Return the (x, y) coordinate for the center point of the cell that contains the specified text.  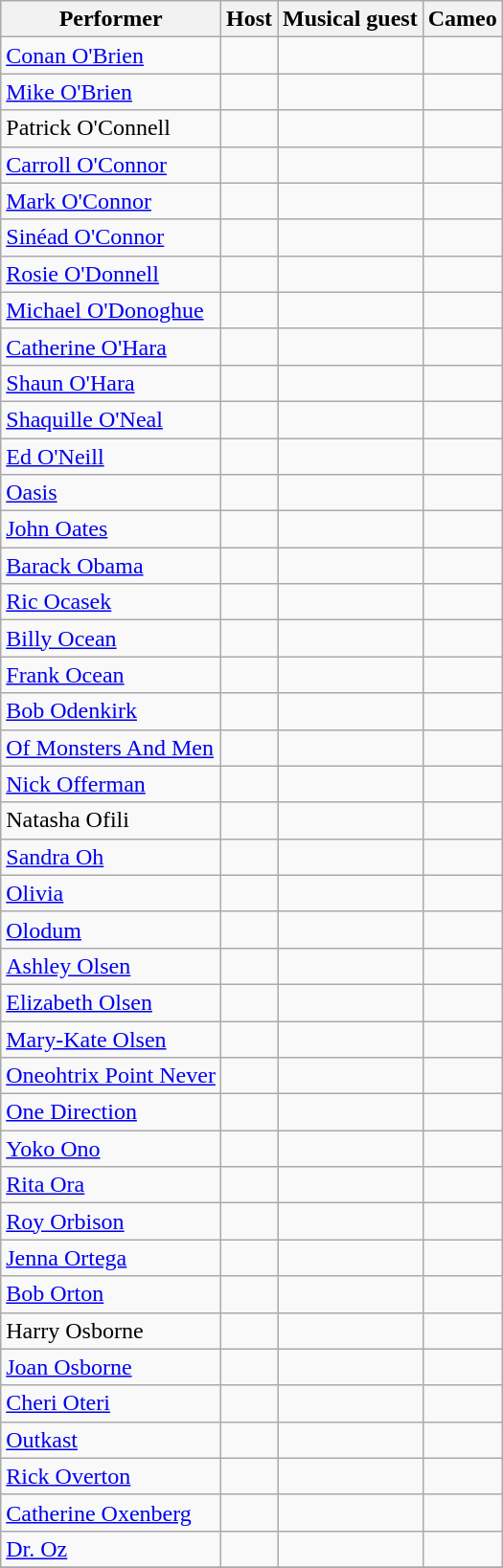
Olodum (111, 930)
Dr. Oz (111, 1549)
One Direction (111, 1112)
Ed O'Neill (111, 457)
Harry Osborne (111, 1331)
Rosie O'Donnell (111, 274)
Shaquille O'Neal (111, 419)
Sandra Oh (111, 857)
Yoko Ono (111, 1149)
Cameo (462, 19)
Patrick O'Connell (111, 128)
Olivia (111, 893)
Mike O'Brien (111, 92)
Cheri Oteri (111, 1403)
Catherine O'Hara (111, 347)
Jenna Ortega (111, 1258)
Barack Obama (111, 566)
Outkast (111, 1440)
Billy Ocean (111, 638)
Roy Orbison (111, 1221)
Natasha Ofili (111, 820)
Bob Odenkirk (111, 711)
Mark O'Connor (111, 201)
Ashley Olsen (111, 966)
Conan O'Brien (111, 56)
Mary-Kate Olsen (111, 1039)
Oneohtrix Point Never (111, 1076)
John Oates (111, 529)
Sinéad O'Connor (111, 237)
Nick Offerman (111, 784)
Ric Ocasek (111, 602)
Bob Orton (111, 1294)
Host (249, 19)
Oasis (111, 493)
Of Monsters And Men (111, 748)
Joan Osborne (111, 1367)
Rita Ora (111, 1185)
Carroll O'Connor (111, 165)
Elizabeth Olsen (111, 1002)
Musical guest (351, 19)
Performer (111, 19)
Michael O'Donoghue (111, 310)
Frank Ocean (111, 675)
Rick Overton (111, 1476)
Catherine Oxenberg (111, 1512)
Shaun O'Hara (111, 383)
